Determine the [X, Y] coordinate at the center of the cell enclosing the given text.  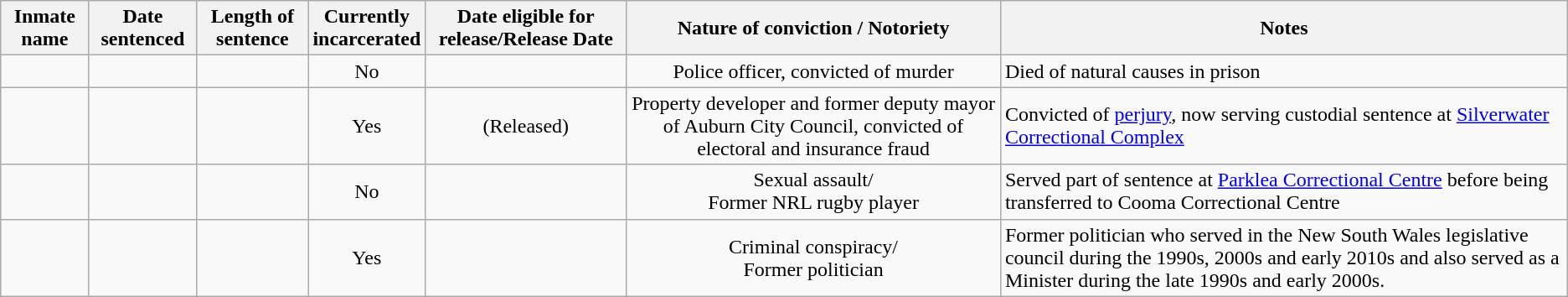
Served part of sentence at Parklea Correctional Centre before being transferred to Cooma Correctional Centre [1283, 191]
Police officer, convicted of murder [814, 71]
Nature of conviction / Notoriety [814, 29]
Inmate name [45, 29]
Currentlyincarcerated [367, 29]
Convicted of perjury, now serving custodial sentence at Silverwater Correctional Complex [1283, 126]
Property developer and former deputy mayor of Auburn City Council, convicted of electoral and insurance fraud [814, 126]
Date sentenced [142, 29]
Criminal conspiracy/ Former politician [814, 258]
Sexual assault/Former NRL rugby player [814, 191]
Length of sentence [253, 29]
Died of natural causes in prison [1283, 71]
Date eligible for release/Release Date [526, 29]
(Released) [526, 126]
Notes [1283, 29]
